Return (x, y) of the center of cell containing provided text 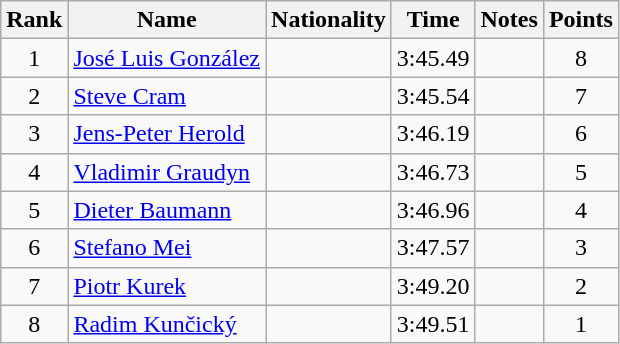
Dieter Baumann (167, 210)
3:46.19 (433, 134)
Nationality (329, 20)
3:47.57 (433, 248)
Rank (34, 20)
Vladimir Graudyn (167, 172)
3:46.73 (433, 172)
Steve Cram (167, 96)
3:49.51 (433, 324)
3:45.54 (433, 96)
Points (580, 20)
Name (167, 20)
3:46.96 (433, 210)
Radim Kunčický (167, 324)
3:45.49 (433, 58)
Time (433, 20)
3:49.20 (433, 286)
Stefano Mei (167, 248)
Jens-Peter Herold (167, 134)
José Luis González (167, 58)
Piotr Kurek (167, 286)
Notes (509, 20)
